Scan for the cell matching the given text and deliver its [X, Y] coordinate at center. 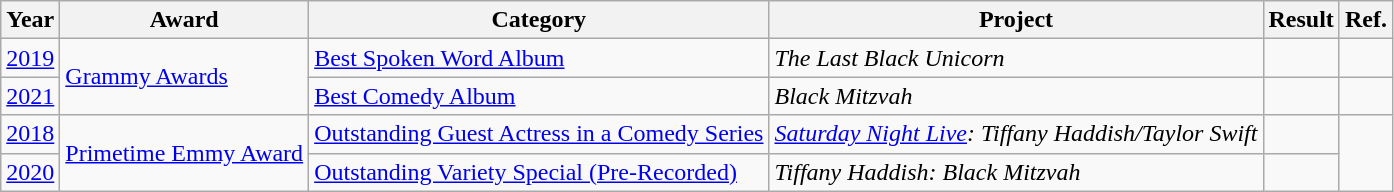
The Last Black Unicorn [1016, 58]
Black Mitzvah [1016, 96]
Best Comedy Album [539, 96]
Best Spoken Word Album [539, 58]
2018 [30, 134]
2020 [30, 172]
Grammy Awards [184, 77]
Tiffany Haddish: Black Mitzvah [1016, 172]
Saturday Night Live: Tiffany Haddish/Taylor Swift [1016, 134]
Ref. [1366, 20]
Outstanding Variety Special (Pre-Recorded) [539, 172]
Award [184, 20]
Year [30, 20]
2019 [30, 58]
Primetime Emmy Award [184, 153]
Result [1301, 20]
Project [1016, 20]
Category [539, 20]
2021 [30, 96]
Outstanding Guest Actress in a Comedy Series [539, 134]
